Determine the (x, y) coordinate at the center of the cell enclosing the given text.  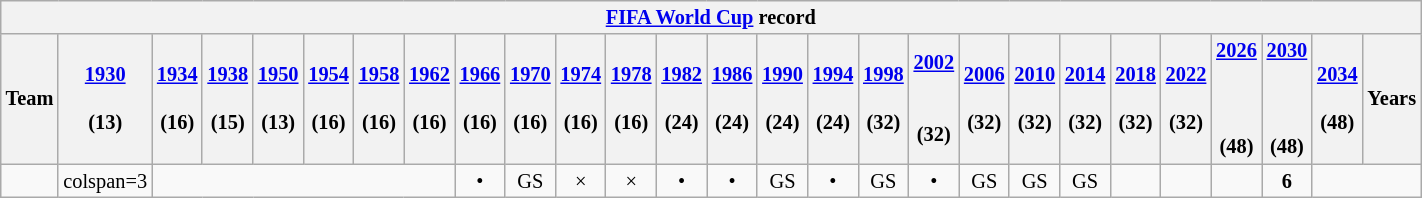
1990(24) (782, 99)
2018(32) (1135, 99)
1958(16) (379, 99)
1978(16) (631, 99)
2010(32) (1034, 99)
FIFA World Cup record (711, 17)
6 (1287, 181)
2022(32) (1186, 99)
1930(13) (105, 99)
1950(13) (278, 99)
1962(16) (429, 99)
2030 (48) (1287, 99)
2026(48) (1236, 99)
1986(24) (732, 99)
2002(32) (934, 99)
1966(16) (480, 99)
1974(16) (581, 99)
2034 (48) (1337, 99)
Team (30, 99)
2006(32) (984, 99)
1934(16) (177, 99)
Years (1392, 99)
1998(32) (883, 99)
2014(32) (1085, 99)
1970(16) (530, 99)
1994(24) (833, 99)
1954(16) (328, 99)
1982(24) (681, 99)
1938(15) (227, 99)
colspan=3 (105, 181)
